Capture the cell that displays the provided text and extract its (x, y) central coordinate. 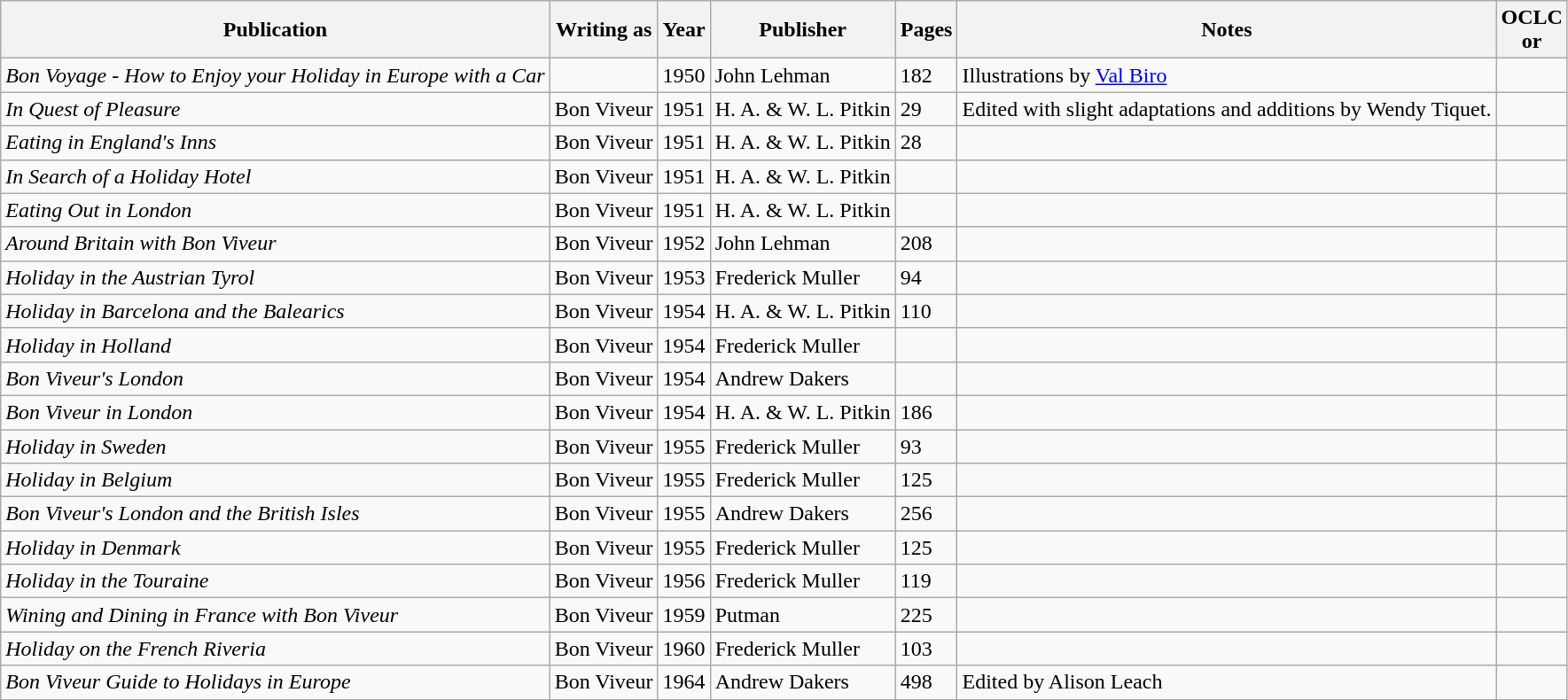
93 (926, 446)
Putman (803, 615)
1953 (684, 277)
1960 (684, 649)
Bon Viveur's London (275, 378)
Bon Viveur Guide to Holidays in Europe (275, 682)
225 (926, 615)
Publication (275, 30)
182 (926, 75)
Eating Out in London (275, 210)
Notes (1227, 30)
110 (926, 311)
Bon Viveur in London (275, 412)
256 (926, 514)
Year (684, 30)
Holiday in the Austrian Tyrol (275, 277)
94 (926, 277)
29 (926, 109)
Bon Voyage - How to Enjoy your Holiday in Europe with a Car (275, 75)
In Quest of Pleasure (275, 109)
208 (926, 244)
Holiday in Sweden (275, 446)
Wining and Dining in France with Bon Viveur (275, 615)
28 (926, 143)
Holiday on the French Riveria (275, 649)
Holiday in Barcelona and the Balearics (275, 311)
Eating in England's Inns (275, 143)
Publisher (803, 30)
Illustrations by Val Biro (1227, 75)
186 (926, 412)
OCLCor (1532, 30)
Edited by Alison Leach (1227, 682)
Holiday in Denmark (275, 548)
1952 (684, 244)
In Search of a Holiday Hotel (275, 176)
1956 (684, 581)
Holiday in the Touraine (275, 581)
Holiday in Belgium (275, 480)
103 (926, 649)
Writing as (604, 30)
Bon Viveur's London and the British Isles (275, 514)
1964 (684, 682)
498 (926, 682)
1959 (684, 615)
Around Britain with Bon Viveur (275, 244)
Edited with slight adaptations and additions by Wendy Tiquet. (1227, 109)
119 (926, 581)
Holiday in Holland (275, 345)
Pages (926, 30)
1950 (684, 75)
